For the text-containing cell, return its midpoint in [x, y] coordinate format. 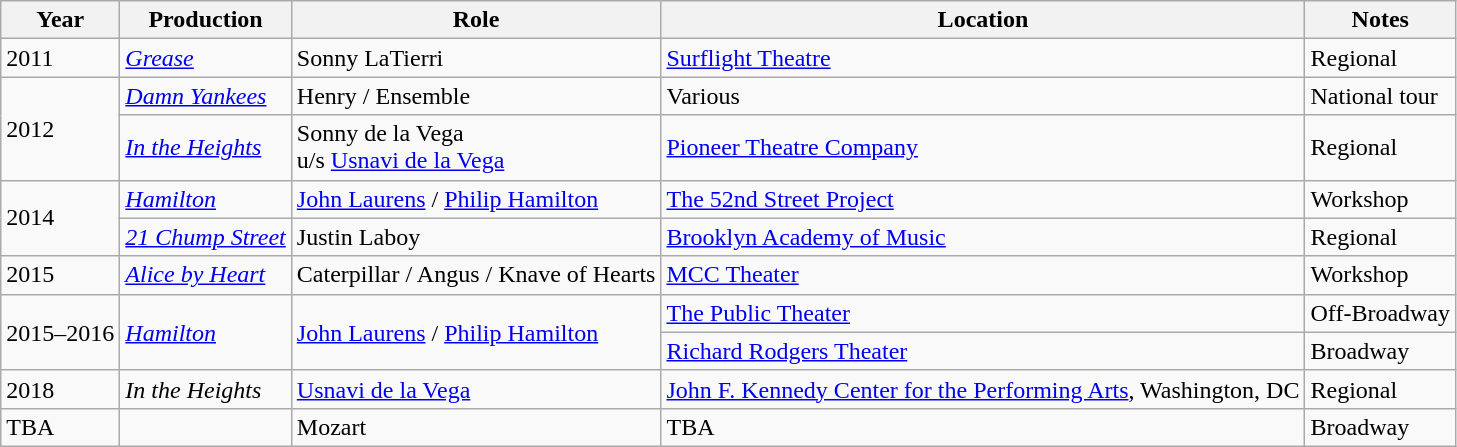
Damn Yankees [206, 96]
Justin Laboy [476, 237]
MCC Theater [983, 275]
Sonny LaTierri [476, 58]
2015–2016 [60, 332]
Richard Rodgers Theater [983, 351]
Surflight Theatre [983, 58]
2011 [60, 58]
2015 [60, 275]
Caterpillar / Angus / Knave of Hearts [476, 275]
2012 [60, 128]
Mozart [476, 427]
Off-Broadway [1380, 313]
The Public Theater [983, 313]
Various [983, 96]
Role [476, 20]
Year [60, 20]
Production [206, 20]
Location [983, 20]
Henry / Ensemble [476, 96]
The 52nd Street Project [983, 199]
Usnavi de la Vega [476, 389]
National tour [1380, 96]
Alice by Heart [206, 275]
Grease [206, 58]
Sonny de la Vegau/s Usnavi de la Vega [476, 148]
Pioneer Theatre Company [983, 148]
2014 [60, 218]
2018 [60, 389]
Brooklyn Academy of Music [983, 237]
Notes [1380, 20]
John F. Kennedy Center for the Performing Arts, Washington, DC [983, 389]
21 Chump Street [206, 237]
